Scan for the cell matching the given text and deliver its [x, y] coordinate at center. 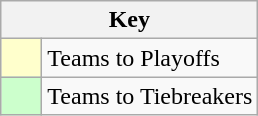
Teams to Playoffs [150, 58]
Teams to Tiebreakers [150, 96]
Key [130, 20]
